Return the [x, y] coordinate for the center point of the cell that contains the specified text.  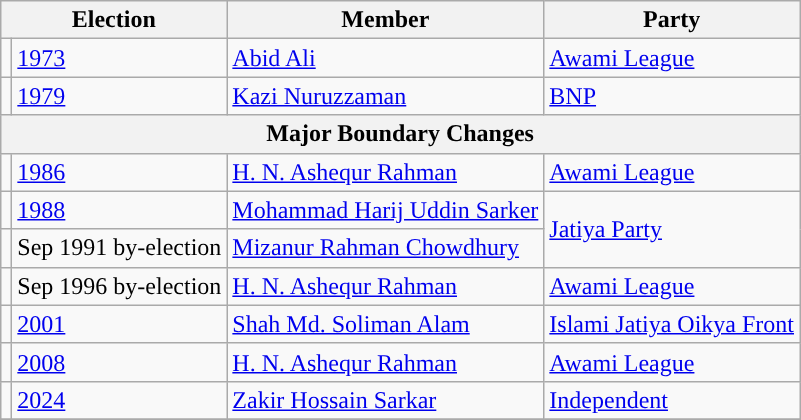
Zakir Hossain Sarkar [386, 400]
2024 [120, 400]
Party [672, 20]
Islami Jatiya Oikya Front [672, 324]
Major Boundary Changes [400, 134]
Abid Ali [386, 58]
Member [386, 20]
Independent [672, 400]
Election [114, 20]
1979 [120, 96]
Shah Md. Soliman Alam [386, 324]
Jatiya Party [672, 229]
Mohammad Harij Uddin Sarker [386, 210]
BNP [672, 96]
Sep 1996 by-election [120, 286]
2008 [120, 362]
1986 [120, 172]
1973 [120, 58]
Sep 1991 by-election [120, 248]
1988 [120, 210]
2001 [120, 324]
Mizanur Rahman Chowdhury [386, 248]
Kazi Nuruzzaman [386, 96]
